Detect which cell encompasses the target text, then output its (x, y) center coordinate. 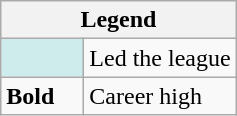
Career high (160, 96)
Bold (42, 96)
Legend (118, 20)
Led the league (160, 58)
